Output the [x, y] coordinate of the center of the cell containing the given text.  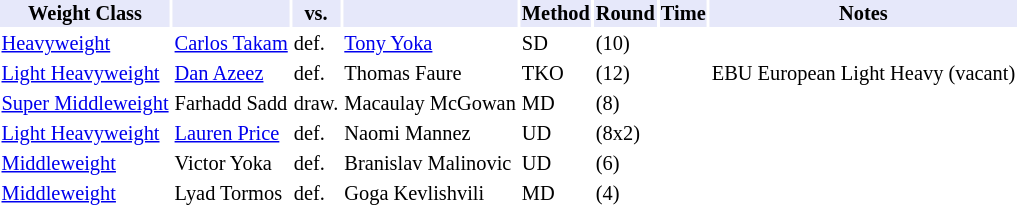
Naomi Mannez [430, 134]
Time [683, 14]
Weight Class [85, 14]
Branislav Malinovic [430, 164]
(6) [625, 164]
Dan Azeez [231, 74]
Super Middleweight [85, 104]
Tony Yoka [430, 44]
Victor Yoka [231, 164]
(8x2) [625, 134]
Round [625, 14]
Carlos Takam [231, 44]
Thomas Faure [430, 74]
(10) [625, 44]
Farhadd Sadd [231, 104]
Lauren Price [231, 134]
vs. [316, 14]
MD [556, 104]
(12) [625, 74]
Macaulay McGowan [430, 104]
EBU European Light Heavy (vacant) [863, 74]
TKO [556, 74]
Middleweight [85, 164]
Heavyweight [85, 44]
Method [556, 14]
draw. [316, 104]
Notes [863, 14]
SD [556, 44]
(8) [625, 104]
